Pinpoint the cell where the given text exists, returning its [X, Y] midpoint coordinate. 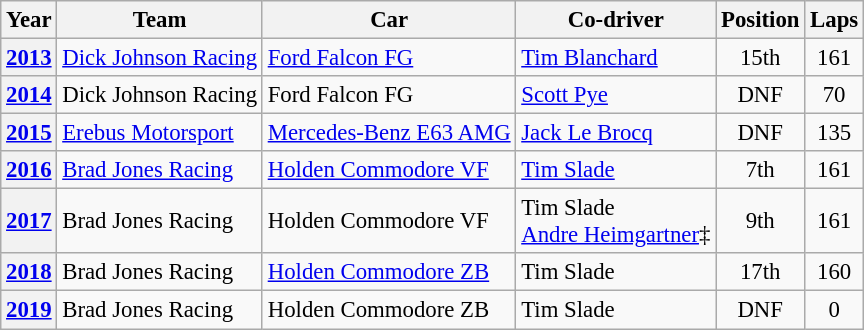
7th [760, 170]
70 [834, 95]
0 [834, 310]
135 [834, 133]
2016 [29, 170]
Scott Pye [616, 95]
2019 [29, 310]
Laps [834, 20]
2013 [29, 58]
Team [160, 20]
9th [760, 222]
Car [389, 20]
Erebus Motorsport [160, 133]
Jack Le Brocq [616, 133]
17th [760, 273]
2015 [29, 133]
15th [760, 58]
Co-driver [616, 20]
2017 [29, 222]
Tim Blanchard [616, 58]
2018 [29, 273]
Year [29, 20]
Tim Slade Andre Heimgartner‡ [616, 222]
Position [760, 20]
2014 [29, 95]
160 [834, 273]
Mercedes-Benz E63 AMG [389, 133]
